Capture the cell that displays the provided text and extract its (X, Y) central coordinate. 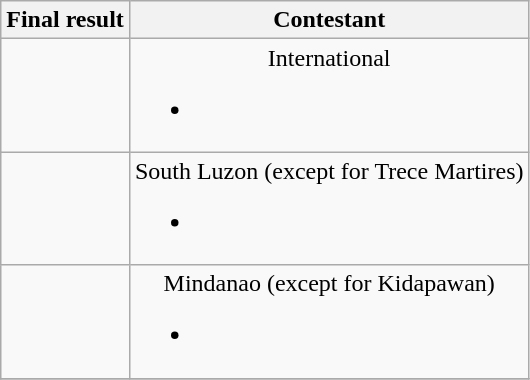
Final result (66, 20)
Contestant (329, 20)
International (329, 96)
Mindanao (except for Kidapawan) (329, 322)
South Luzon (except for Trece Martires) (329, 208)
